Locate the cell with the specified text and output its (X, Y) center coordinate. 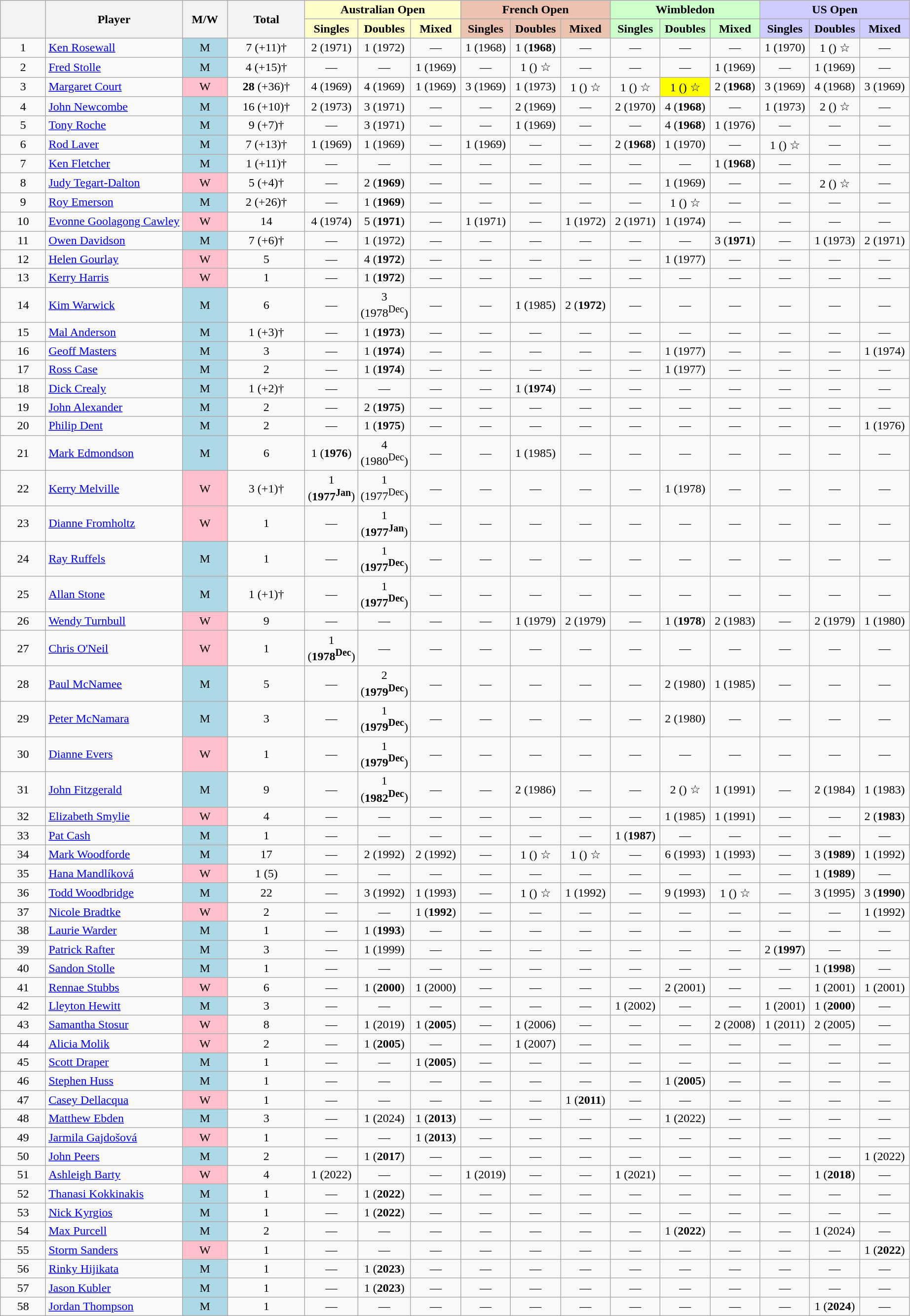
3 (1995) (835, 893)
20 (23, 426)
Jason Kubler (114, 1287)
9 (1993) (685, 893)
13 (23, 278)
1 (+1)† (266, 594)
38 (23, 931)
5 (1971) (384, 222)
1 (1999) (384, 949)
Ken Fletcher (114, 164)
Thanasi Kokkinakis (114, 1194)
35 (23, 873)
2 (1970) (636, 107)
1 (2021) (636, 1175)
Player (114, 19)
French Open (536, 10)
Geoff Masters (114, 351)
1 (2018) (835, 1175)
40 (23, 968)
Helen Gourlay (114, 259)
4 (1972) (384, 259)
5 (+4)† (266, 183)
32 (23, 817)
2 (+26)† (266, 202)
7 (23, 164)
1 (2002) (636, 1006)
45 (23, 1062)
Ross Case (114, 370)
Kerry Harris (114, 278)
Alicia Molik (114, 1043)
2 (1979Dec) (384, 684)
3 (+1)† (266, 489)
37 (23, 912)
16 (23, 351)
11 (23, 240)
Australian Open (383, 10)
2 (2001) (685, 987)
Samantha Stosur (114, 1024)
7 (+6)† (266, 240)
John Peers (114, 1156)
Tony Roche (114, 125)
25 (23, 594)
Evonne Goolagong Cawley (114, 222)
31 (23, 790)
56 (23, 1269)
1 (2006) (536, 1024)
Laurie Warder (114, 931)
2 (2008) (735, 1024)
4 (1974) (332, 222)
1 (1989) (835, 873)
48 (23, 1119)
Scott Draper (114, 1062)
2 (1984) (835, 790)
John Newcombe (114, 107)
28 (+36)† (266, 87)
1 (1971) (486, 222)
Wendy Turnbull (114, 621)
2 (1972) (585, 305)
4 (+15)† (266, 67)
4 (1980Dec) (384, 453)
Rinky Hijikata (114, 1269)
Allan Stone (114, 594)
Chris O'Neil (114, 648)
Nick Kyrgios (114, 1212)
Kim Warwick (114, 305)
55 (23, 1250)
Nicole Bradtke (114, 912)
1 (5) (266, 873)
33 (23, 835)
Pat Cash (114, 835)
Dick Crealy (114, 388)
Owen Davidson (114, 240)
12 (23, 259)
18 (23, 388)
Patrick Rafter (114, 949)
Matthew Ebden (114, 1119)
7 (+13)† (266, 145)
Casey Dellacqua (114, 1100)
US Open (835, 10)
M/W (205, 19)
1 (1998) (835, 968)
47 (23, 1100)
3 (1990) (884, 893)
Judy Tegart-Dalton (114, 183)
3 (1978Dec) (384, 305)
Hana Mandlíková (114, 873)
46 (23, 1081)
Philip Dent (114, 426)
10 (23, 222)
Fred Stolle (114, 67)
3 (1992) (384, 893)
Ashleigh Barty (114, 1175)
34 (23, 855)
Jarmila Gajdošová (114, 1137)
Sandon Stolle (114, 968)
41 (23, 987)
Margaret Court (114, 87)
44 (23, 1043)
Rod Laver (114, 145)
Ken Rosewall (114, 48)
24 (23, 559)
39 (23, 949)
1 (1978Dec) (332, 648)
50 (23, 1156)
53 (23, 1212)
43 (23, 1024)
16 (+10)† (266, 107)
Lleyton Hewitt (114, 1006)
Wimbledon (685, 10)
1 (+11)† (266, 164)
30 (23, 754)
Mark Edmondson (114, 453)
Total (266, 19)
1 (2007) (536, 1043)
29 (23, 719)
Dianne Evers (114, 754)
Mal Anderson (114, 332)
Kerry Melville (114, 489)
15 (23, 332)
6 (1993) (685, 855)
2 (1975) (384, 407)
Peter McNamara (114, 719)
7 (+11)† (266, 48)
57 (23, 1287)
2 (2005) (835, 1024)
1 (2017) (384, 1156)
Rennae Stubbs (114, 987)
1 (+2)† (266, 388)
Paul McNamee (114, 684)
1 (+3)† (266, 332)
1 (1983) (884, 790)
23 (23, 524)
58 (23, 1306)
1 (1979) (536, 621)
1 (1987) (636, 835)
19 (23, 407)
2 (1986) (536, 790)
2 (1973) (332, 107)
Todd Woodbridge (114, 893)
1 (1980) (884, 621)
36 (23, 893)
28 (23, 684)
54 (23, 1231)
51 (23, 1175)
Max Purcell (114, 1231)
John Alexander (114, 407)
1 (1982Dec) (384, 790)
2 (1997) (785, 949)
Elizabeth Smylie (114, 817)
Stephen Huss (114, 1081)
21 (23, 453)
Storm Sanders (114, 1250)
26 (23, 621)
42 (23, 1006)
Mark Woodforde (114, 855)
3 (1989) (835, 855)
1 (1975) (384, 426)
27 (23, 648)
49 (23, 1137)
Dianne Fromholtz (114, 524)
Jordan Thompson (114, 1306)
John Fitzgerald (114, 790)
Ray Ruffels (114, 559)
Roy Emerson (114, 202)
9 (+7)† (266, 125)
52 (23, 1194)
